Capture the cell that displays the provided text and extract its (x, y) central coordinate. 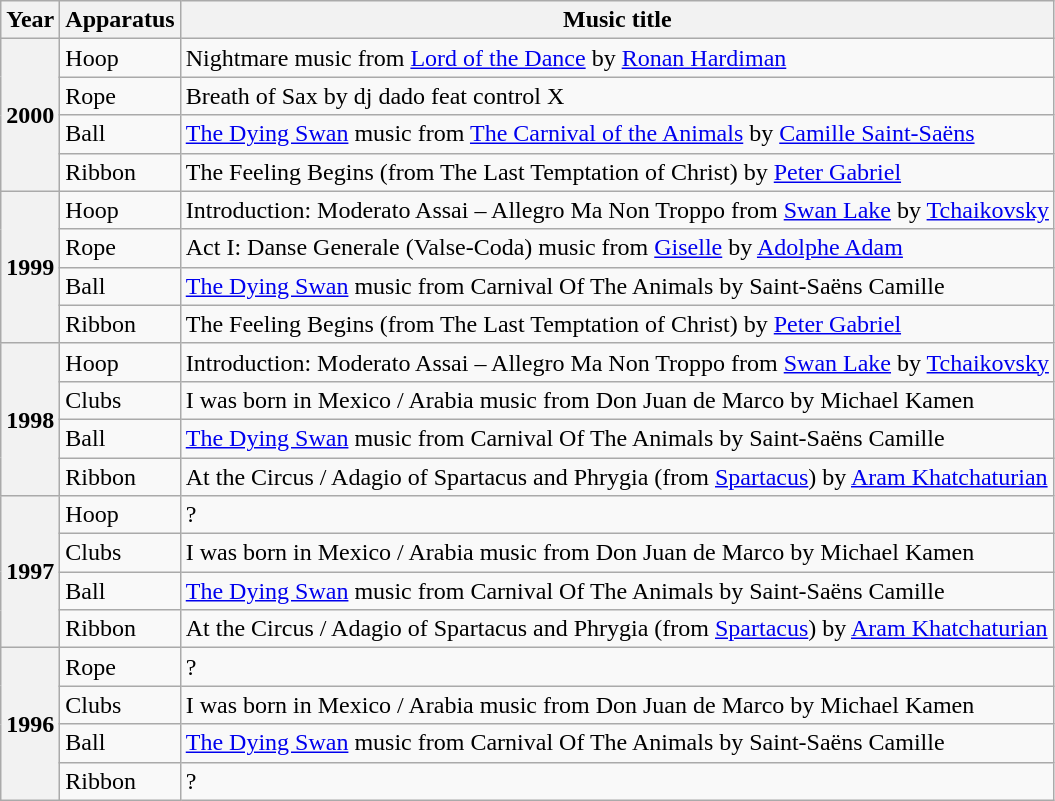
Music title (617, 20)
Year (30, 20)
1996 (30, 724)
1998 (30, 419)
2000 (30, 115)
Breath of Sax by dj dado feat control X (617, 96)
Nightmare music from Lord of the Dance by Ronan Hardiman (617, 58)
Apparatus (120, 20)
1997 (30, 572)
1999 (30, 267)
The Dying Swan music from The Carnival of the Animals by Camille Saint-Saëns (617, 134)
Act I: Danse Generale (Valse-Coda) music from Giselle by Adolphe Adam (617, 248)
